Detect which cell encompasses the target text, then output its [x, y] center coordinate. 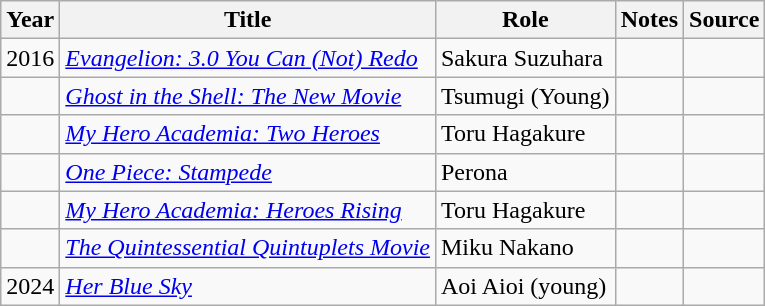
Perona [525, 172]
Miku Nakano [525, 248]
Year [30, 20]
One Piece: Stampede [248, 172]
Evangelion: 3.0 You Can (Not) Redo [248, 58]
The Quintessential Quintuplets Movie [248, 248]
Sakura Suzuhara [525, 58]
Notes [649, 20]
Role [525, 20]
Source [724, 20]
Ghost in the Shell: The New Movie [248, 96]
Her Blue Sky [248, 286]
Tsumugi (Young) [525, 96]
2024 [30, 286]
Title [248, 20]
My Hero Academia: Heroes Rising [248, 210]
2016 [30, 58]
My Hero Academia: Two Heroes [248, 134]
Aoi Aioi (young) [525, 286]
